Pinpoint the cell where the given text exists, returning its (x, y) midpoint coordinate. 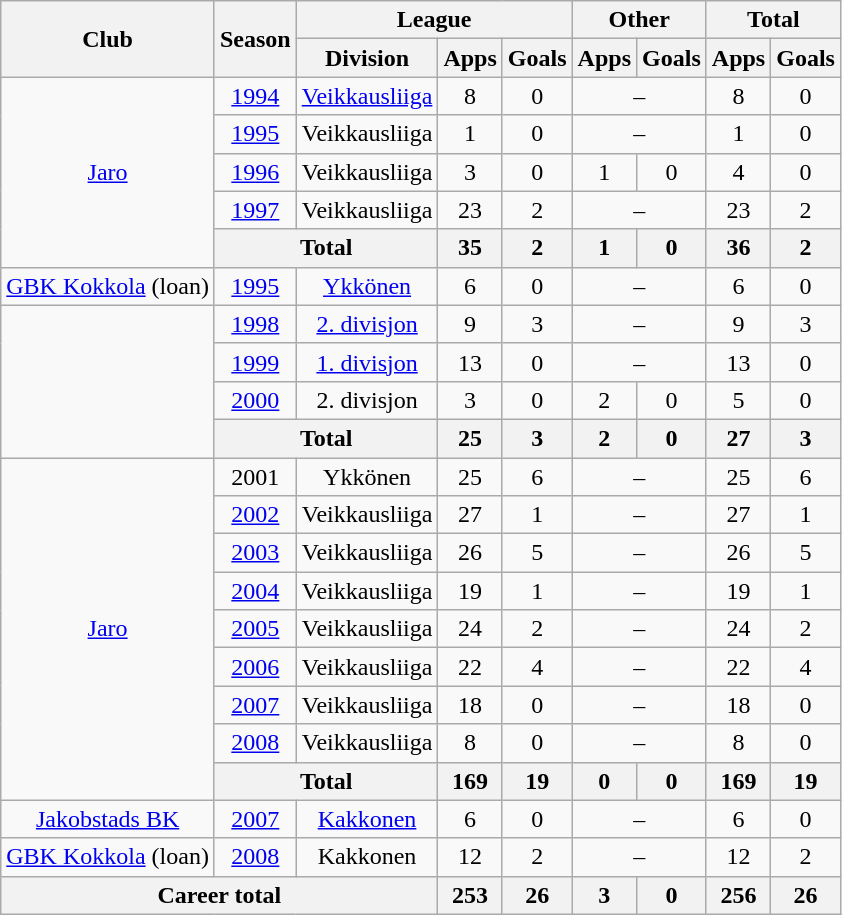
1996 (255, 172)
Jakobstads BK (108, 819)
2003 (255, 553)
35 (470, 248)
League (434, 20)
1999 (255, 362)
253 (470, 895)
1. divisjon (367, 362)
2004 (255, 591)
Other (639, 20)
256 (738, 895)
Career total (220, 895)
2006 (255, 667)
2002 (255, 515)
1994 (255, 96)
2000 (255, 400)
36 (738, 248)
Division (367, 58)
2001 (255, 477)
Club (108, 39)
2005 (255, 629)
Season (255, 39)
1997 (255, 210)
1998 (255, 324)
